Pinpoint the cell where the given text exists, returning its [X, Y] midpoint coordinate. 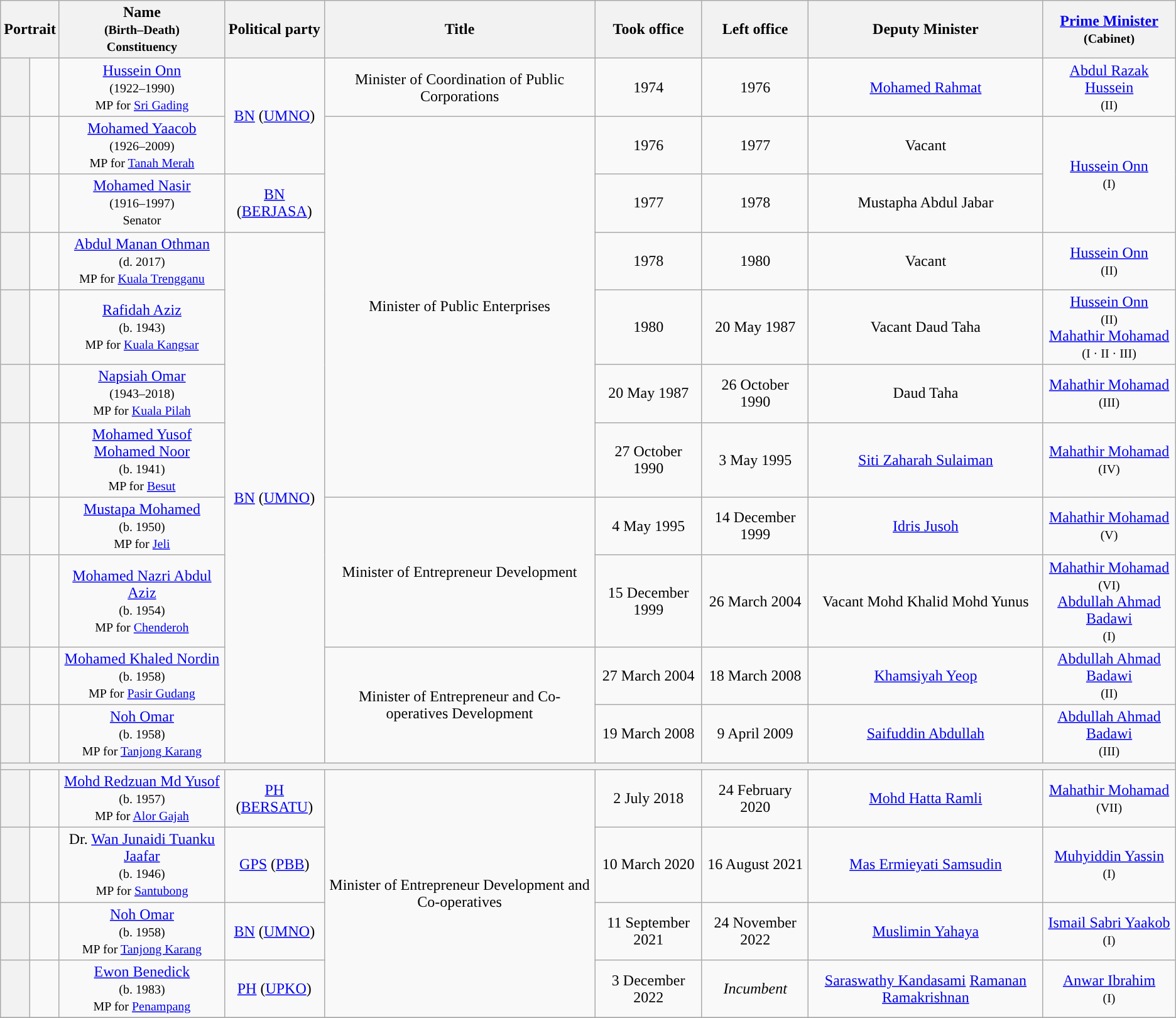
Vacant Mohd Khalid Mohd Yunus [926, 601]
Took office [648, 30]
Mustapha Abdul Jabar [926, 203]
Dr. Wan Junaidi Tuanku Jaafar(b. 1946)MP for Santubong [142, 865]
Mohamed Nazri Abdul Aziz(b. 1954)MP for Chenderoh [142, 601]
PH (BERSATU) [274, 799]
10 March 2020 [648, 865]
Portrait [30, 30]
Saraswathy Kandasami Ramanan Ramakrishnan [926, 989]
PH (UPKO) [274, 989]
Incumbent [755, 989]
Idris Jusoh [926, 526]
Minister of Coordination of Public Corporations [460, 87]
16 August 2021 [755, 865]
Minister of Public Enterprises [460, 307]
Daud Taha [926, 393]
27 March 2004 [648, 676]
Hussein Onn(I) [1109, 174]
Deputy Minister [926, 30]
Mahathir Mohamad(VI)Abdullah Ahmad Badawi(I) [1109, 601]
Mahathir Mohamad(V) [1109, 526]
Mahathir Mohamad(III) [1109, 393]
Mas Ermieyati Samsudin [926, 865]
Anwar Ibrahim(I) [1109, 989]
GPS (PBB) [274, 865]
4 May 1995 [648, 526]
Minister of Entrepreneur Development [460, 572]
24 November 2022 [755, 931]
Title [460, 30]
Mohamed Nasir(1916–1997)Senator [142, 203]
Mohamed Khaled Nordin(b. 1958)MP for Pasir Gudang [142, 676]
Saifuddin Abdullah [926, 733]
Mahathir Mohamad(VII) [1109, 799]
Ewon Benedick(b. 1983)MP for Penampang [142, 989]
Hussein Onn(1922–1990)MP for Sri Gading [142, 87]
Mohd Hatta Ramli [926, 799]
15 December 1999 [648, 601]
Mohamed Yusof Mohamed Noor(b. 1941)MP for Besut [142, 460]
Political party [274, 30]
Mohamed Yaacob(1926–2009)MP for Tanah Merah [142, 145]
Napsiah Omar(1943–2018)MP for Kuala Pilah [142, 393]
Minister of Entrepreneur and Co-operatives Development [460, 704]
Abdul Razak Hussein(II) [1109, 87]
3 December 2022 [648, 989]
Name(Birth–Death)Constituency [142, 30]
9 April 2009 [755, 733]
Mahathir Mohamad(IV) [1109, 460]
BN (BERJASA) [274, 203]
Muhyiddin Yassin(I) [1109, 865]
24 February 2020 [755, 799]
Minister of Entrepreneur Development and Co-operatives [460, 894]
Abdul Manan Othman(d. 2017)MP for Kuala Trengganu [142, 261]
19 March 2008 [648, 733]
14 December 1999 [755, 526]
1974 [648, 87]
Muslimin Yahaya [926, 931]
18 March 2008 [755, 676]
Mustapa Mohamed(b. 1950)MP for Jeli [142, 526]
Khamsiyah Yeop [926, 676]
Left office [755, 30]
26 October 1990 [755, 393]
Vacant Daud Taha [926, 327]
11 September 2021 [648, 931]
Rafidah Aziz(b. 1943)MP for Kuala Kangsar [142, 327]
Abdullah Ahmad Badawi(II) [1109, 676]
Mohd Redzuan Md Yusof(b. 1957)MP for Alor Gajah [142, 799]
2 July 2018 [648, 799]
27 October 1990 [648, 460]
Abdullah Ahmad Badawi(III) [1109, 733]
Prime Minister(Cabinet) [1109, 30]
Siti Zaharah Sulaiman [926, 460]
Ismail Sabri Yaakob(I) [1109, 931]
Hussein Onn(II)Mahathir Mohamad(I · II · III) [1109, 327]
26 March 2004 [755, 601]
3 May 1995 [755, 460]
Mohamed Rahmat [926, 87]
Hussein Onn(II) [1109, 261]
